Scan for the cell matching the given text and deliver its (X, Y) coordinate at center. 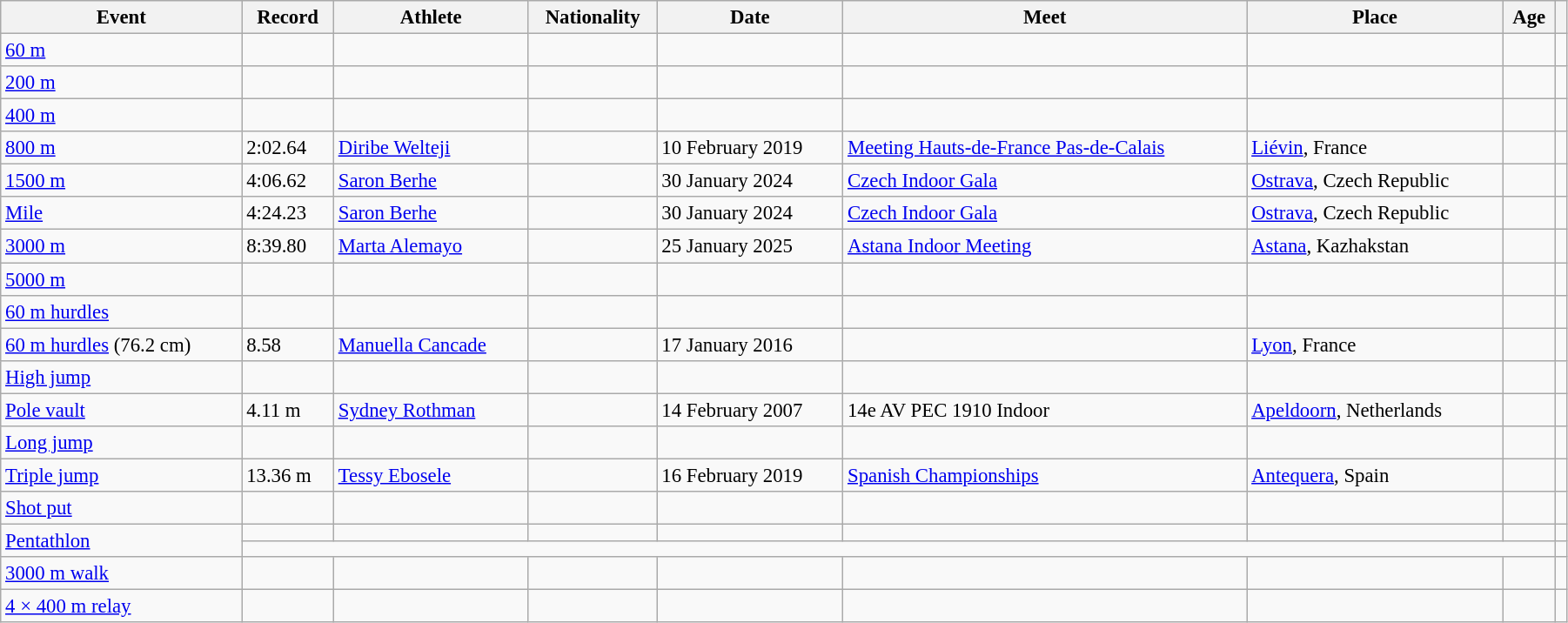
5000 m (122, 279)
Liévin, France (1375, 148)
Pole vault (122, 410)
4 × 400 m relay (122, 606)
Mile (122, 213)
Athlete (431, 17)
Manuella Cancade (431, 345)
14e AV PEC 1910 Indoor (1045, 410)
Tessy Ebosele (431, 475)
13.36 m (288, 475)
8.58 (288, 345)
3000 m (122, 246)
Place (1375, 17)
Date (750, 17)
2:02.64 (288, 148)
Event (122, 17)
Apeldoorn, Netherlands (1375, 410)
60 m (122, 50)
8:39.80 (288, 246)
Astana, Kazhakstan (1375, 246)
60 m hurdles (76.2 cm) (122, 345)
Nationality (593, 17)
Marta Alemayo (431, 246)
Shot put (122, 508)
400 m (122, 116)
Sydney Rothman (431, 410)
4:24.23 (288, 213)
10 February 2019 (750, 148)
Triple jump (122, 475)
4:06.62 (288, 181)
16 February 2019 (750, 475)
3000 m walk (122, 573)
4.11 m (288, 410)
Meeting Hauts-de-France Pas-de-Calais (1045, 148)
25 January 2025 (750, 246)
Antequera, Spain (1375, 475)
Spanish Championships (1045, 475)
17 January 2016 (750, 345)
Pentathlon (122, 540)
Diribe Welteji (431, 148)
Record (288, 17)
60 m hurdles (122, 311)
800 m (122, 148)
200 m (122, 83)
High jump (122, 377)
Age (1529, 17)
1500 m (122, 181)
14 February 2007 (750, 410)
Lyon, France (1375, 345)
Astana Indoor Meeting (1045, 246)
Long jump (122, 443)
Meet (1045, 17)
